Detect which cell encompasses the target text, then output its (x, y) center coordinate. 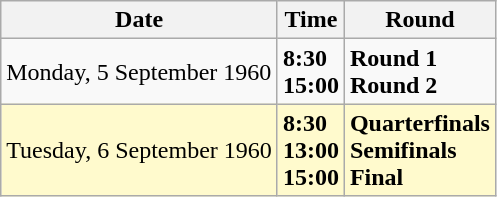
8:3015:00 (310, 72)
QuarterfinalsSemifinalsFinal (420, 150)
Tuesday, 6 September 1960 (140, 150)
Round (420, 20)
Round 1Round 2 (420, 72)
Monday, 5 September 1960 (140, 72)
Time (310, 20)
Date (140, 20)
8:3013:0015:00 (310, 150)
